Pinpoint the cell where the given text exists, returning its (X, Y) midpoint coordinate. 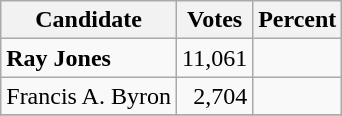
Percent (298, 20)
Ray Jones (89, 58)
Votes (214, 20)
2,704 (214, 96)
Francis A. Byron (89, 96)
11,061 (214, 58)
Candidate (89, 20)
